Extract the [x, y] coordinate from the center of the cell holding the provided text.  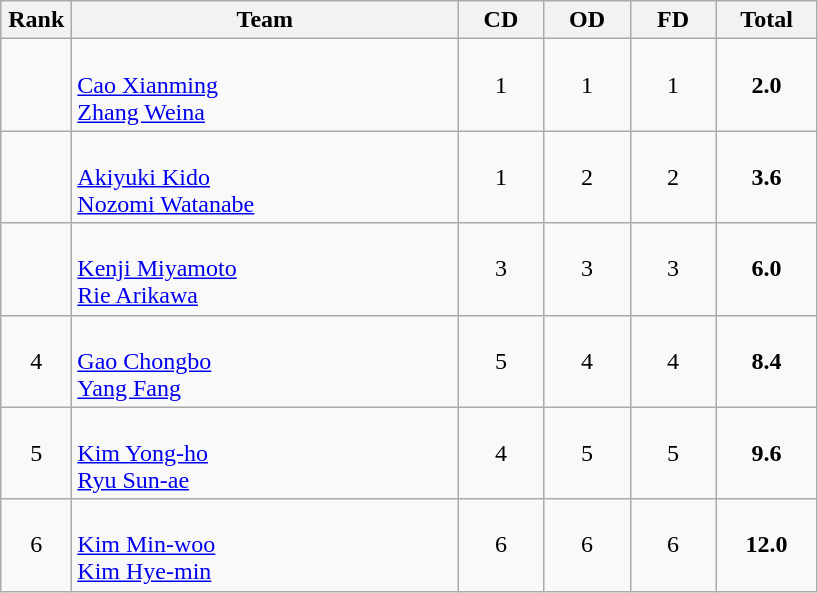
12.0 [766, 545]
8.4 [766, 361]
Kim Yong-hoRyu Sun-ae [265, 453]
Team [265, 20]
Akiyuki KidoNozomi Watanabe [265, 177]
2.0 [766, 85]
Total [766, 20]
3.6 [766, 177]
9.6 [766, 453]
OD [587, 20]
Cao XianmingZhang Weina [265, 85]
Rank [36, 20]
CD [501, 20]
Gao ChongboYang Fang [265, 361]
6.0 [766, 269]
FD [673, 20]
Kim Min-wooKim Hye-min [265, 545]
Kenji MiyamotoRie Arikawa [265, 269]
